Provide the (x, y) coordinate of the cell's center where the given text is located.  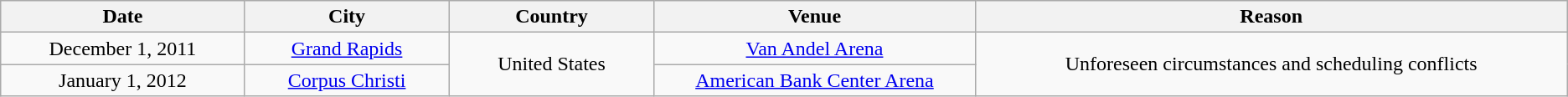
Van Andel Arena (814, 48)
Venue (814, 17)
January 1, 2012 (122, 80)
United States (551, 64)
Country (551, 17)
December 1, 2011 (122, 48)
Date (122, 17)
American Bank Center Arena (814, 80)
Unforeseen circumstances and scheduling conflicts (1271, 64)
Reason (1271, 17)
Corpus Christi (347, 80)
Grand Rapids (347, 48)
City (347, 17)
